From the cell containing the given text, extract its center point as [x, y] coordinate. 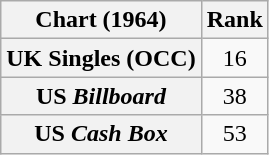
53 [234, 134]
US Cash Box [101, 134]
US Billboard [101, 96]
Chart (1964) [101, 20]
UK Singles (OCC) [101, 58]
16 [234, 58]
Rank [234, 20]
38 [234, 96]
